Find where the given text appears and provide that cell's center as (x, y) coordinate. 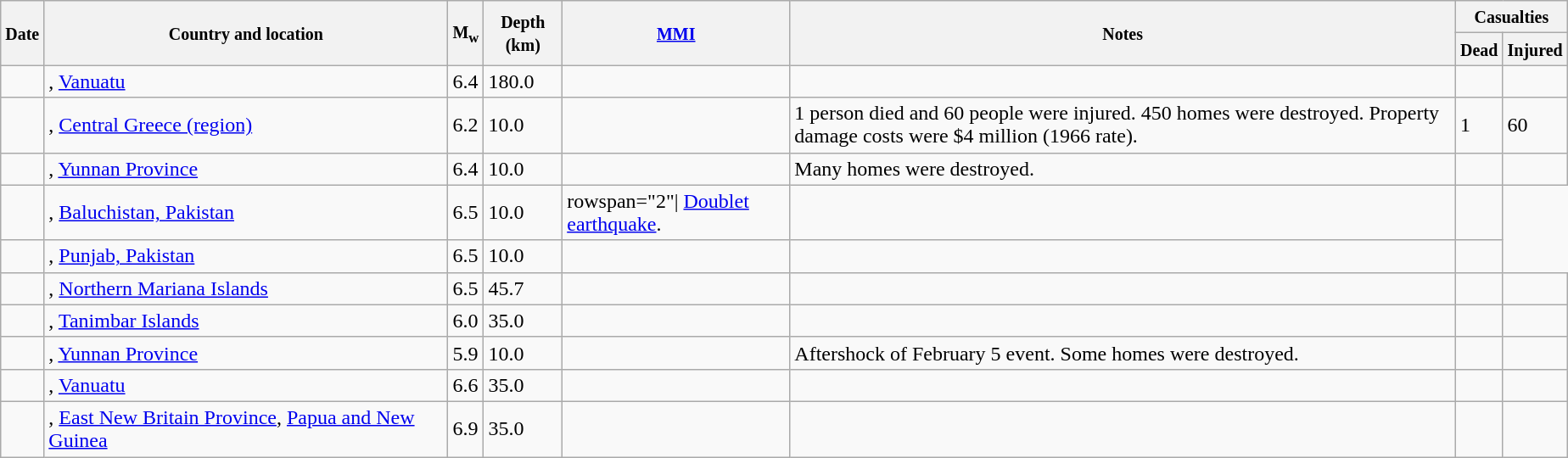
Many homes were destroyed. (1123, 169)
Dead (1479, 49)
1 person died and 60 people were injured. 450 homes were destroyed. Property damage costs were $4 million (1966 rate). (1123, 126)
Injured (1535, 49)
, Baluchistan, Pakistan (246, 212)
rowspan="2"| Doublet earthquake. (676, 212)
, Punjab, Pakistan (246, 256)
180.0 (523, 81)
1 (1479, 126)
Casualties (1511, 17)
6.2 (466, 126)
Date (22, 33)
, Northern Mariana Islands (246, 288)
Aftershock of February 5 event. Some homes were destroyed. (1123, 353)
, Central Greece (region) (246, 126)
6.0 (466, 321)
Depth (km) (523, 33)
6.9 (466, 429)
, Tanimbar Islands (246, 321)
45.7 (523, 288)
MMI (676, 33)
, East New Britain Province, Papua and New Guinea (246, 429)
Country and location (246, 33)
6.6 (466, 385)
Notes (1123, 33)
60 (1535, 126)
Mw (466, 33)
5.9 (466, 353)
